Determine the (x, y) coordinate at the center of the cell enclosing the given text.  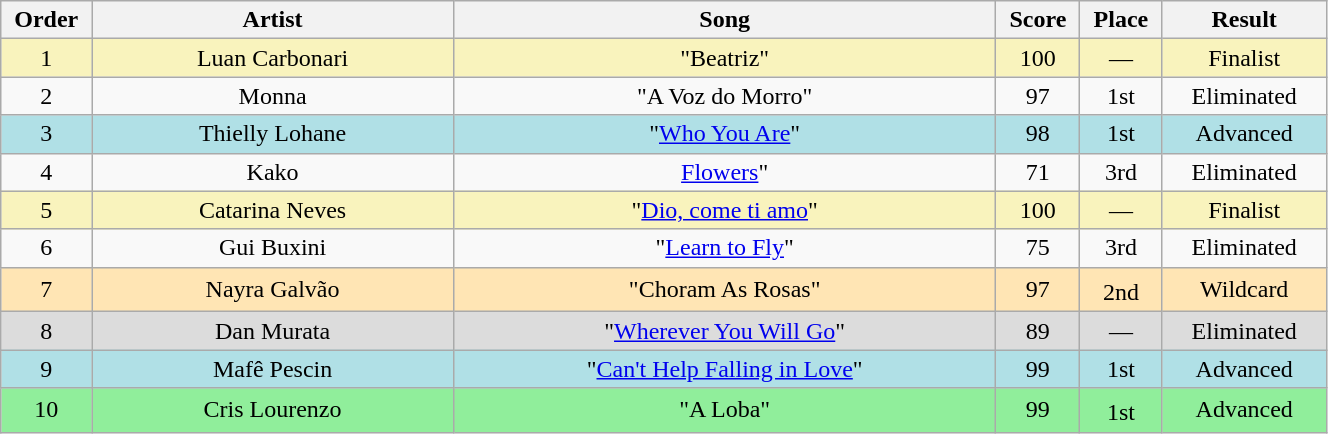
Mafê Pescin (273, 369)
7 (46, 290)
4 (46, 172)
"Who You Are" (724, 134)
8 (46, 331)
Monna (273, 96)
Catarina Neves (273, 210)
"Choram As Rosas" (724, 290)
Score (1038, 20)
71 (1038, 172)
5 (46, 210)
Flowers" (724, 172)
10 (46, 410)
"A Loba" (724, 410)
Thielly Lohane (273, 134)
Wildcard (1244, 290)
Gui Buxini (273, 248)
Luan Carbonari (273, 58)
Result (1244, 20)
"Can't Help Falling in Love" (724, 369)
Cris Lourenzo (273, 410)
6 (46, 248)
"Beatriz" (724, 58)
98 (1038, 134)
Nayra Galvão (273, 290)
"Wherever You Will Go" (724, 331)
"Dio, come ti amo" (724, 210)
"Learn to Fly" (724, 248)
"A Voz do Morro" (724, 96)
9 (46, 369)
Kako (273, 172)
2 (46, 96)
89 (1038, 331)
Place (1121, 20)
75 (1038, 248)
3 (46, 134)
Song (724, 20)
1 (46, 58)
Artist (273, 20)
Order (46, 20)
Dan Murata (273, 331)
2nd (1121, 290)
